Provide the (x, y) coordinate of the cell's center where the given text is located.  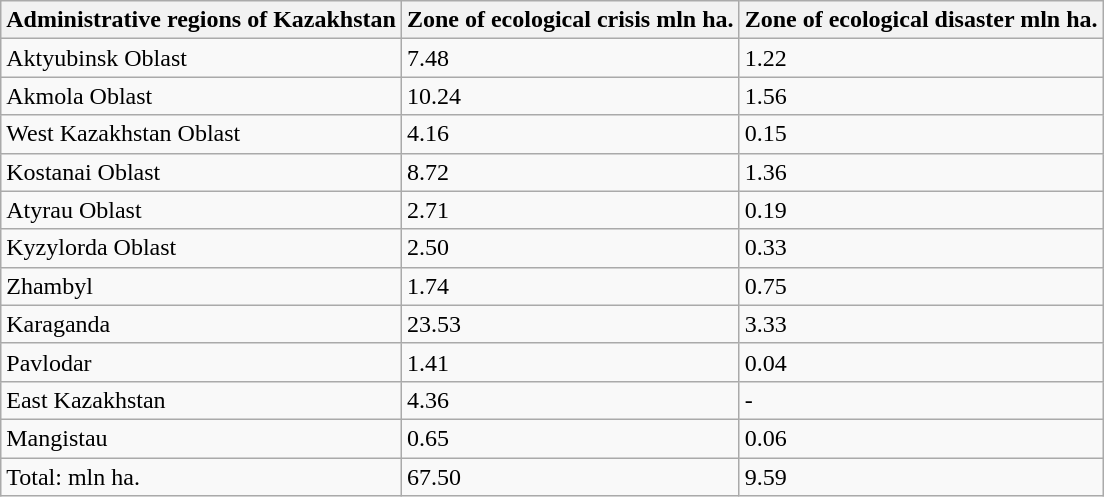
23.53 (570, 324)
1.41 (570, 362)
Aktyubinsk Oblast (202, 58)
West Kazakhstan Oblast (202, 134)
0.33 (921, 248)
Zhambyl (202, 286)
Zone of ecological disaster mln ha. (921, 20)
Akmola Oblast (202, 96)
Total: mln ha. (202, 477)
0.15 (921, 134)
0.06 (921, 438)
Atyrau Oblast (202, 210)
3.33 (921, 324)
- (921, 400)
Administrative regions of Kazakhstan (202, 20)
Pavlodar (202, 362)
2.50 (570, 248)
0.75 (921, 286)
9.59 (921, 477)
0.19 (921, 210)
1.22 (921, 58)
1.74 (570, 286)
East Kazakhstan (202, 400)
1.36 (921, 172)
Kostanai Oblast (202, 172)
0.04 (921, 362)
Mangistau (202, 438)
67.50 (570, 477)
0.65 (570, 438)
4.16 (570, 134)
7.48 (570, 58)
8.72 (570, 172)
Kyzylorda Oblast (202, 248)
4.36 (570, 400)
Karaganda (202, 324)
Zone of ecological crisis mln ha. (570, 20)
1.56 (921, 96)
2.71 (570, 210)
10.24 (570, 96)
